Provide the (x, y) coordinate of the cell's center where the given text is located.  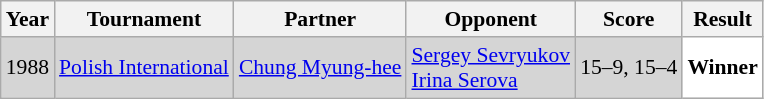
Result (722, 19)
Sergey Sevryukov Irina Serova (490, 68)
Winner (722, 68)
Chung Myung-hee (320, 68)
Partner (320, 19)
1988 (28, 68)
Opponent (490, 19)
Tournament (144, 19)
Polish International (144, 68)
Score (628, 19)
Year (28, 19)
15–9, 15–4 (628, 68)
